Search for the cell housing the specified text and yield its (X, Y) center coordinate. 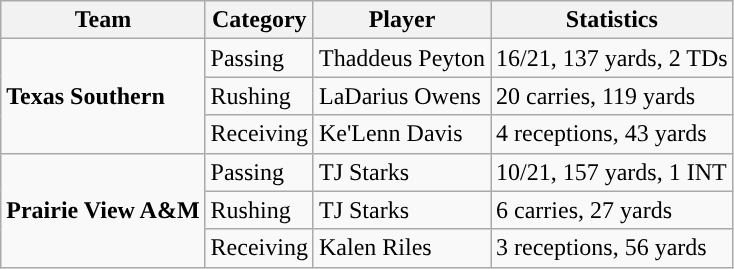
Prairie View A&M (103, 210)
3 receptions, 56 yards (612, 248)
Category (259, 20)
Kalen Riles (402, 248)
Thaddeus Peyton (402, 58)
LaDarius Owens (402, 96)
Ke'Lenn Davis (402, 134)
Texas Southern (103, 96)
Player (402, 20)
16/21, 137 yards, 2 TDs (612, 58)
Statistics (612, 20)
10/21, 157 yards, 1 INT (612, 172)
20 carries, 119 yards (612, 96)
4 receptions, 43 yards (612, 134)
Team (103, 20)
6 carries, 27 yards (612, 210)
